Extract the [X, Y] coordinate from the center of the cell holding the provided text.  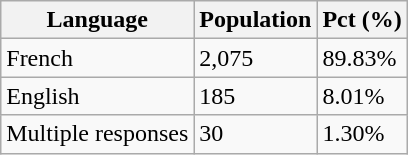
89.83% [362, 58]
8.01% [362, 96]
30 [256, 134]
Multiple responses [98, 134]
French [98, 58]
1.30% [362, 134]
2,075 [256, 58]
185 [256, 96]
Language [98, 20]
English [98, 96]
Population [256, 20]
Pct (%) [362, 20]
